Extract the (x, y) coordinate from the center of the cell holding the provided text.  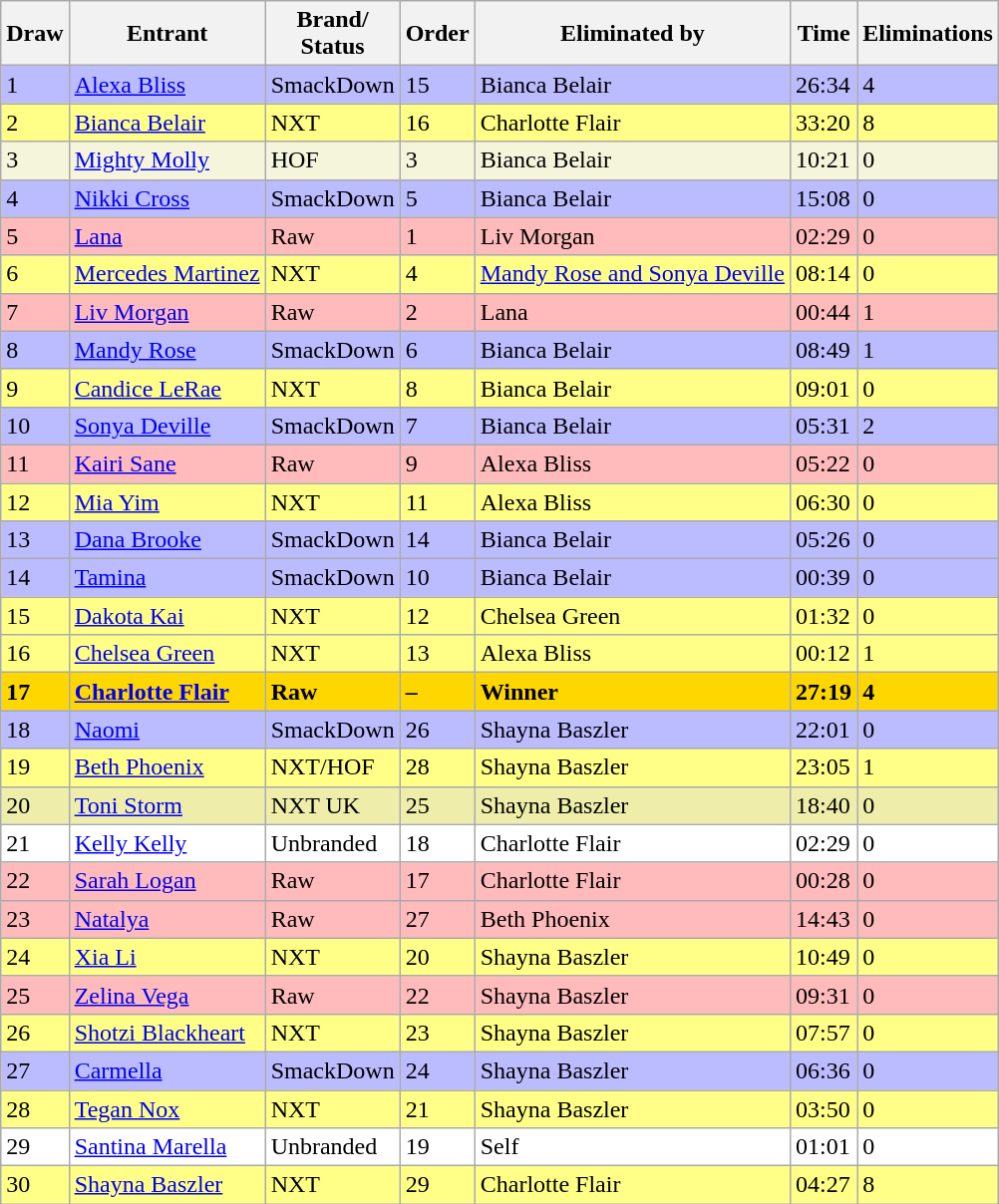
08:49 (824, 350)
01:32 (824, 616)
Kairi Sane (167, 463)
05:26 (824, 540)
Zelina Vega (167, 995)
Brand/Status (333, 34)
Winner (632, 692)
01:01 (824, 1147)
Tegan Nox (167, 1109)
NXT UK (333, 805)
Dakota Kai (167, 616)
Entrant (167, 34)
Eliminated by (632, 34)
Draw (35, 34)
26:34 (824, 85)
Eliminations (928, 34)
Kelly Kelly (167, 843)
Candice LeRae (167, 388)
Santina Marella (167, 1147)
Dana Brooke (167, 540)
10:21 (824, 160)
Natalya (167, 919)
Toni Storm (167, 805)
22:01 (824, 730)
00:39 (824, 578)
Mia Yim (167, 501)
15:08 (824, 198)
Xia Li (167, 957)
04:27 (824, 1185)
Tamina (167, 578)
05:22 (824, 463)
Order (437, 34)
10:49 (824, 957)
Mercedes Martinez (167, 274)
Shotzi Blackheart (167, 1033)
Naomi (167, 730)
HOF (333, 160)
03:50 (824, 1109)
07:57 (824, 1033)
Mighty Molly (167, 160)
00:12 (824, 654)
Nikki Cross (167, 198)
NXT/HOF (333, 767)
33:20 (824, 123)
Sarah Logan (167, 881)
09:31 (824, 995)
Carmella (167, 1070)
08:14 (824, 274)
00:44 (824, 312)
14:43 (824, 919)
06:30 (824, 501)
09:01 (824, 388)
Mandy Rose (167, 350)
Self (632, 1147)
18:40 (824, 805)
Sonya Deville (167, 426)
Time (824, 34)
Mandy Rose and Sonya Deville (632, 274)
– (437, 692)
27:19 (824, 692)
23:05 (824, 767)
00:28 (824, 881)
06:36 (824, 1070)
05:31 (824, 426)
30 (35, 1185)
